Find where the given text appears and provide that cell's center as (X, Y) coordinate. 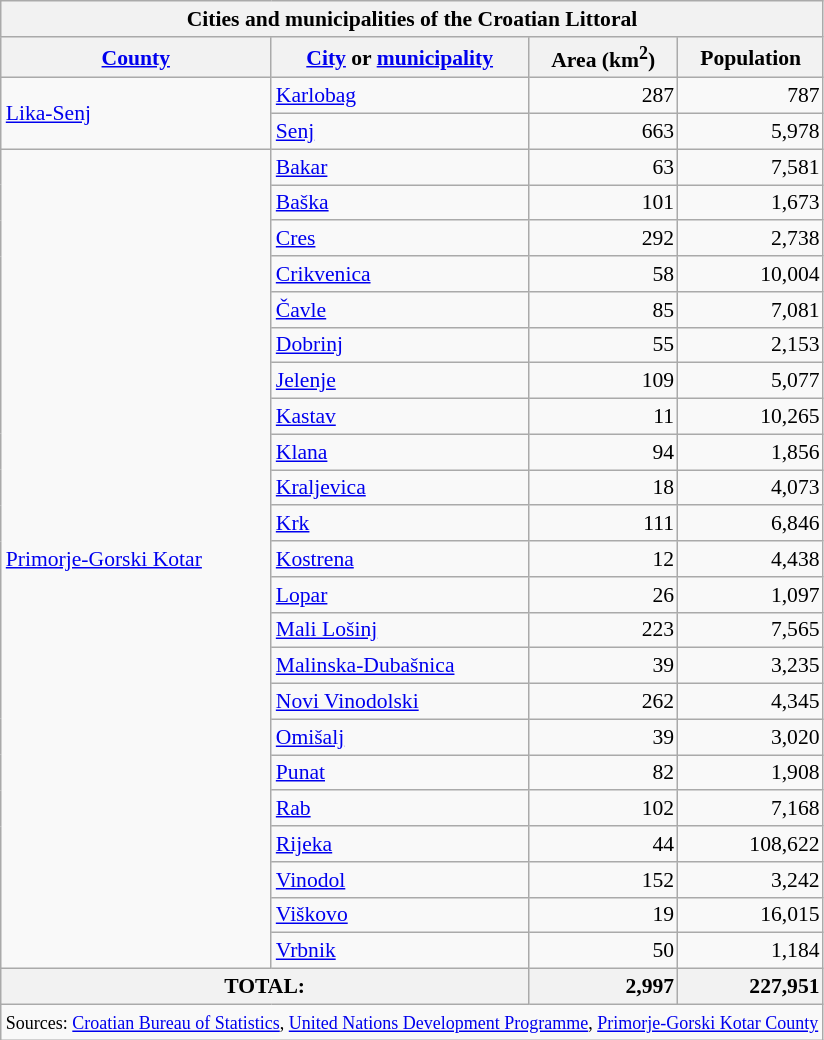
4,345 (750, 701)
102 (604, 808)
18 (604, 488)
227,951 (750, 986)
3,242 (750, 879)
County (136, 56)
94 (604, 452)
152 (604, 879)
4,438 (750, 559)
Area (km2) (604, 56)
292 (604, 238)
City or municipality (400, 56)
Cres (400, 238)
10,265 (750, 416)
2,153 (750, 345)
262 (604, 701)
Cities and municipalities of the Croatian Littoral (412, 19)
109 (604, 381)
55 (604, 345)
Dobrinj (400, 345)
Vinodol (400, 879)
Bakar (400, 167)
Rab (400, 808)
58 (604, 274)
223 (604, 630)
TOTAL: (265, 986)
Krk (400, 523)
108,622 (750, 844)
6,846 (750, 523)
16,015 (750, 915)
50 (604, 951)
Omišalj (400, 737)
111 (604, 523)
1,908 (750, 773)
Kostrena (400, 559)
Jelenje (400, 381)
82 (604, 773)
Viškovo (400, 915)
3,020 (750, 737)
44 (604, 844)
3,235 (750, 666)
Primorje-Gorski Kotar (136, 558)
Mali Lošinj (400, 630)
26 (604, 594)
11 (604, 416)
7,565 (750, 630)
85 (604, 309)
19 (604, 915)
Klana (400, 452)
5,978 (750, 131)
7,168 (750, 808)
Baška (400, 203)
7,081 (750, 309)
Crikvenica (400, 274)
12 (604, 559)
2,997 (604, 986)
1,673 (750, 203)
7,581 (750, 167)
Kastav (400, 416)
1,856 (750, 452)
Lika-Senj (136, 114)
Population (750, 56)
101 (604, 203)
Malinska-Dubašnica (400, 666)
287 (604, 96)
4,073 (750, 488)
Karlobag (400, 96)
Punat (400, 773)
63 (604, 167)
Sources: Croatian Bureau of Statistics, United Nations Development Programme, Primorje-Gorski Kotar County (412, 1022)
Novi Vinodolski (400, 701)
10,004 (750, 274)
5,077 (750, 381)
Vrbnik (400, 951)
Rijeka (400, 844)
2,738 (750, 238)
1,097 (750, 594)
1,184 (750, 951)
Senj (400, 131)
Čavle (400, 309)
787 (750, 96)
Kraljevica (400, 488)
Lopar (400, 594)
663 (604, 131)
